From the cell containing the given text, extract its center point as [x, y] coordinate. 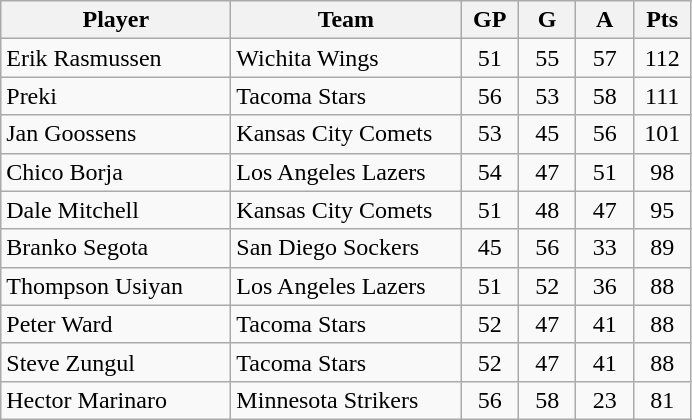
San Diego Sockers [346, 248]
Peter Ward [116, 324]
54 [490, 172]
Pts [662, 20]
Steve Zungul [116, 362]
111 [662, 96]
23 [604, 400]
Thompson Usiyan [116, 286]
112 [662, 58]
48 [546, 210]
57 [604, 58]
G [546, 20]
Jan Goossens [116, 134]
89 [662, 248]
95 [662, 210]
Hector Marinaro [116, 400]
33 [604, 248]
Wichita Wings [346, 58]
81 [662, 400]
98 [662, 172]
55 [546, 58]
Minnesota Strikers [346, 400]
101 [662, 134]
A [604, 20]
Dale Mitchell [116, 210]
Erik Rasmussen [116, 58]
Player [116, 20]
36 [604, 286]
Branko Segota [116, 248]
GP [490, 20]
Team [346, 20]
Chico Borja [116, 172]
Preki [116, 96]
